Return the [x, y] coordinate for the center point of the cell that contains the specified text.  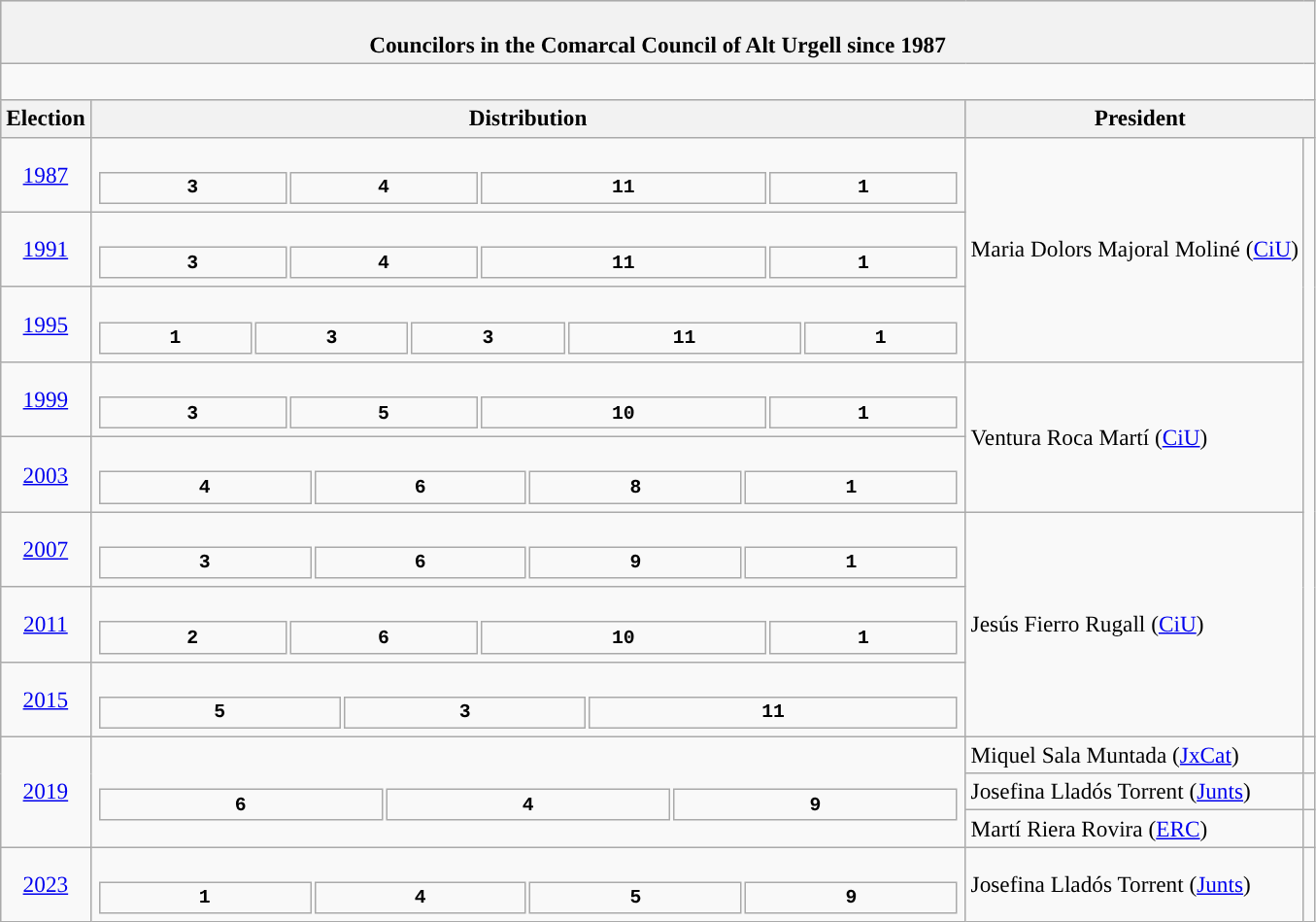
3 5 10 1 [528, 398]
2023 [46, 884]
5 3 11 [528, 700]
Maria Dolors Majoral Moliné (CiU) [1134, 249]
Jesús Fierro Rugall (CiU) [1134, 624]
1999 [46, 398]
2 [192, 637]
2003 [46, 474]
2011 [46, 624]
8 [635, 488]
1 4 5 9 [528, 884]
2 6 10 1 [528, 624]
Councilors in the Comarcal Council of Alt Urgell since 1987 [658, 31]
2015 [46, 700]
2007 [46, 548]
President [1140, 119]
Election [46, 119]
1991 [46, 249]
3 6 9 1 [528, 548]
4 6 8 1 [528, 474]
1 3 3 11 1 [528, 324]
Distribution [528, 119]
1987 [46, 175]
2019 [46, 791]
Ventura Roca Martí (CiU) [1134, 436]
Miquel Sala Muntada (JxCat) [1134, 755]
Martí Riera Rovira (ERC) [1134, 828]
1995 [46, 324]
6 4 9 [528, 791]
